Detect which cell encompasses the target text, then output its (X, Y) center coordinate. 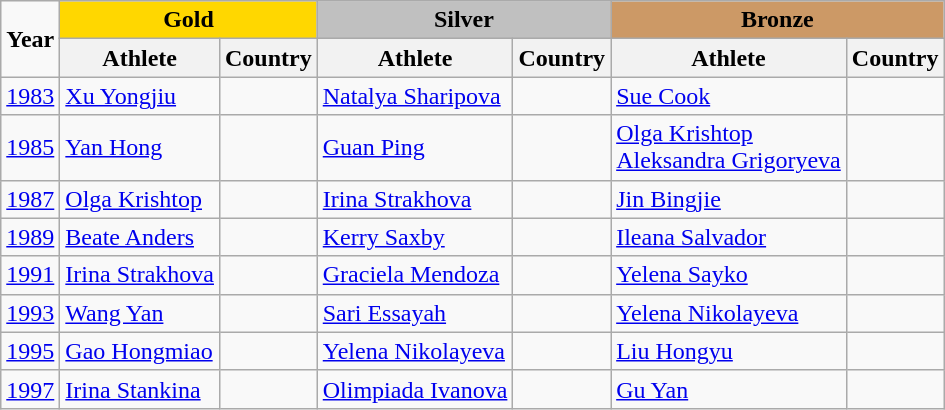
Xu Yongjiu (140, 96)
1983 (30, 96)
Jin Bingjie (729, 199)
1997 (30, 389)
Kerry Saxby (415, 237)
Gold (188, 20)
Olga Krishtop (140, 199)
Ileana Salvador (729, 237)
Wang Yan (140, 313)
1995 (30, 351)
Liu Hongyu (729, 351)
Olga KrishtopAleksandra Grigoryeva (729, 148)
Beate Anders (140, 237)
Natalya Sharipova (415, 96)
1993 (30, 313)
1987 (30, 199)
1991 (30, 275)
Yelena Sayko (729, 275)
Irina Stankina (140, 389)
Gu Yan (729, 389)
1985 (30, 148)
Sari Essayah (415, 313)
Year (30, 39)
Sue Cook (729, 96)
Guan Ping (415, 148)
1989 (30, 237)
Graciela Mendoza (415, 275)
Gao Hongmiao (140, 351)
Yan Hong (140, 148)
Olimpiada Ivanova (415, 389)
Bronze (778, 20)
Silver (464, 20)
